Extract the [X, Y] coordinate from the center of the cell holding the provided text.  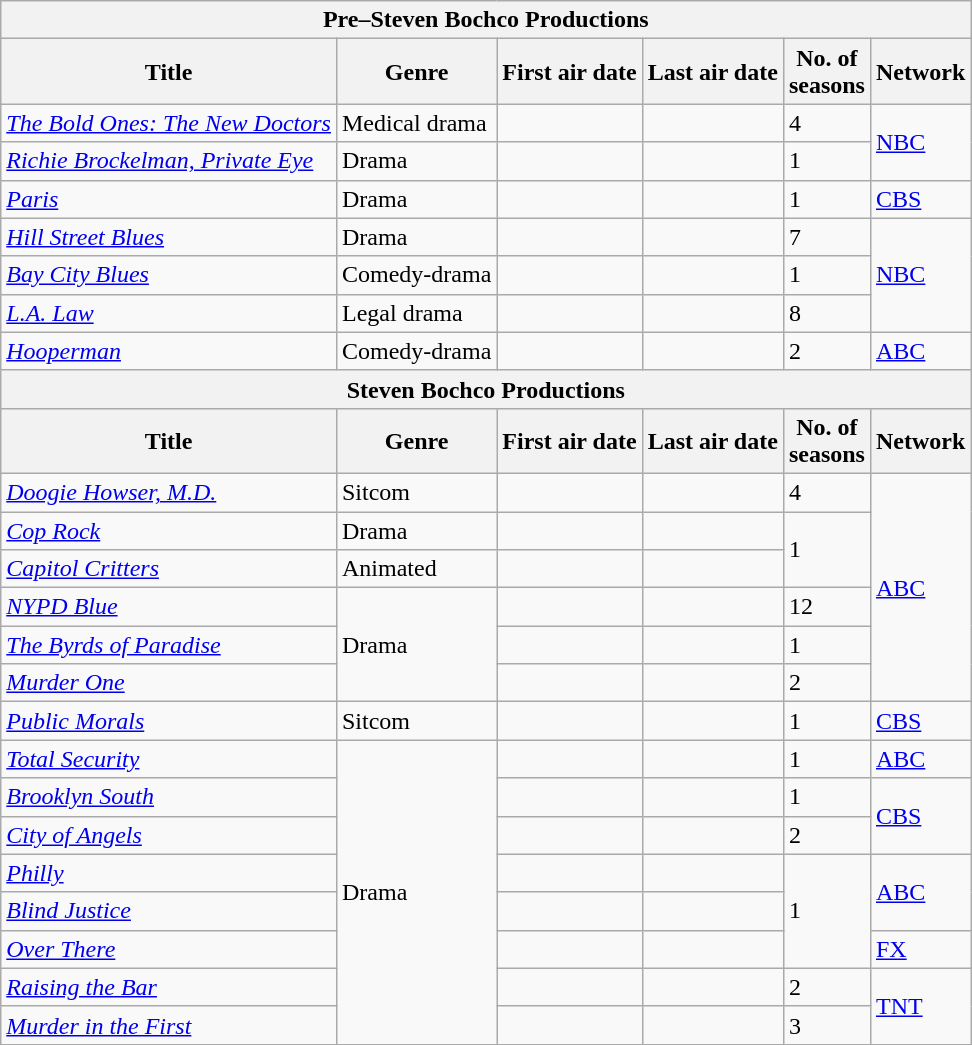
Capitol Critters [169, 569]
Steven Bochco Productions [486, 389]
Hill Street Blues [169, 237]
City of Angels [169, 835]
12 [826, 607]
The Byrds of Paradise [169, 645]
Murder in the First [169, 1025]
Legal drama [416, 313]
Brooklyn South [169, 797]
Over There [169, 949]
Blind Justice [169, 911]
Bay City Blues [169, 275]
Paris [169, 199]
Pre–Steven Bochco Productions [486, 20]
Public Morals [169, 721]
Murder One [169, 683]
TNT [920, 1006]
8 [826, 313]
Total Security [169, 759]
3 [826, 1025]
Raising the Bar [169, 987]
FX [920, 949]
Richie Brockelman, Private Eye [169, 161]
Hooperman [169, 351]
L.A. Law [169, 313]
Cop Rock [169, 531]
Medical drama [416, 123]
Animated [416, 569]
Doogie Howser, M.D. [169, 492]
NYPD Blue [169, 607]
The Bold Ones: The New Doctors [169, 123]
7 [826, 237]
Philly [169, 873]
